Determine the (X, Y) coordinate at the center of the cell enclosing the given text.  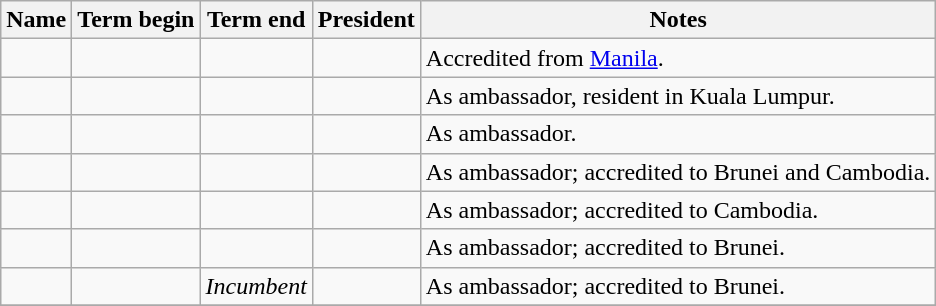
Accredited from Manila. (678, 58)
President (366, 20)
As ambassador. (678, 134)
Notes (678, 20)
As ambassador, resident in Kuala Lumpur. (678, 96)
As ambassador; accredited to Cambodia. (678, 210)
Term end (256, 20)
Name (36, 20)
As ambassador; accredited to Brunei and Cambodia. (678, 172)
Term begin (136, 20)
Incumbent (256, 286)
